For the text-containing cell, return its midpoint in [X, Y] coordinate format. 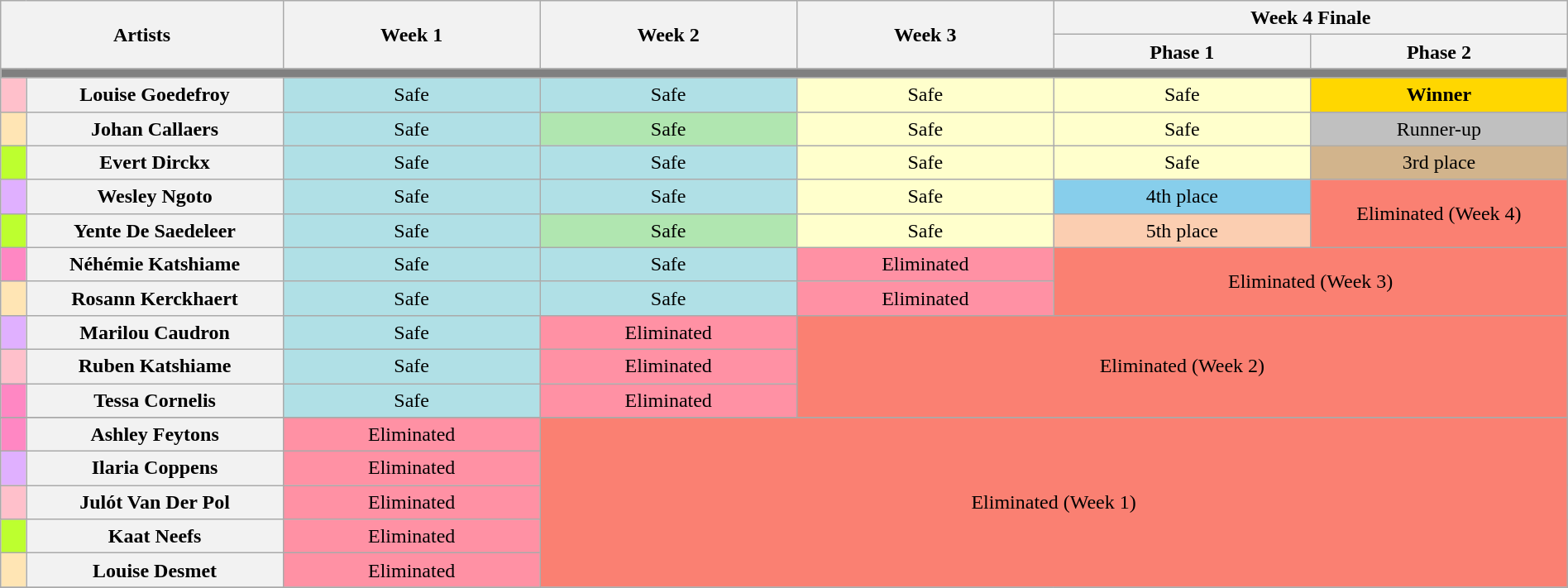
3rd place [1439, 162]
Eliminated (Week 4) [1439, 213]
Runner-up [1439, 129]
Julót Van Der Pol [155, 503]
Johan Callaers [155, 129]
Tessa Cornelis [155, 400]
Marilou Caudron [155, 332]
Néhémie Katshiame [155, 265]
Ilaria Coppens [155, 468]
Eliminated (Week 2) [1182, 366]
Evert Dirckx [155, 162]
Artists [142, 35]
Louise Goedefroy [155, 94]
Week 3 [925, 35]
Kaat Neefs [155, 536]
Eliminated (Week 3) [1310, 281]
Ruben Katshiame [155, 366]
Louise Desmet [155, 571]
Yente De Saedeleer [155, 230]
Winner [1439, 94]
Week 2 [668, 35]
Phase 1 [1183, 51]
Week 1 [412, 35]
Ashley Feytons [155, 435]
4th place [1183, 197]
Phase 2 [1439, 51]
Week 4 Finale [1310, 18]
Eliminated (Week 1) [1054, 503]
5th place [1183, 230]
Wesley Ngoto [155, 197]
Rosann Kerckhaert [155, 298]
